Extract the (X, Y) coordinate from the center of the cell holding the provided text.  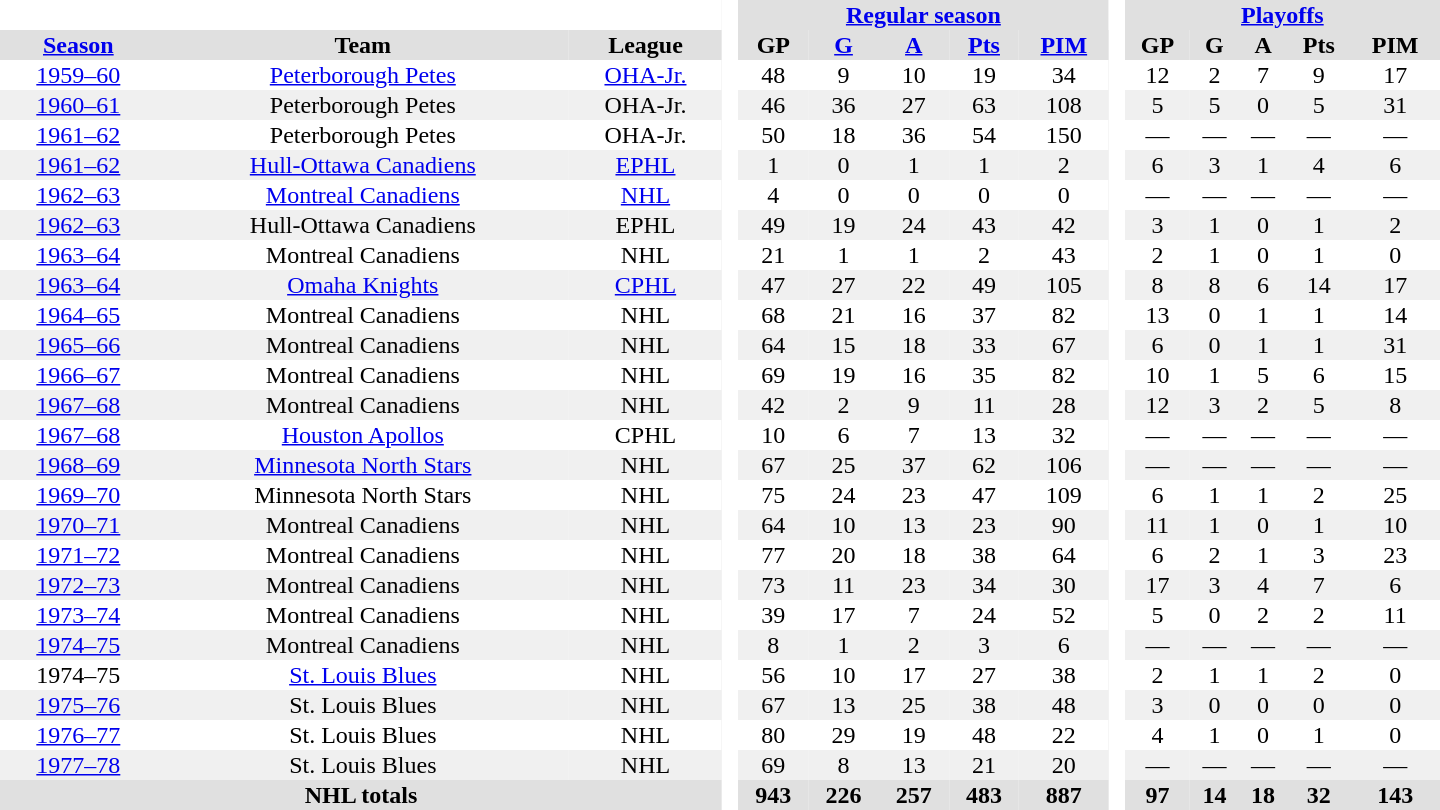
1976–77 (78, 735)
54 (984, 135)
1975–76 (78, 705)
887 (1064, 795)
52 (1064, 615)
1966–67 (78, 375)
1964–65 (78, 315)
106 (1064, 465)
Playoffs (1282, 15)
75 (773, 495)
143 (1395, 795)
90 (1064, 525)
1969–70 (78, 495)
League (646, 45)
Omaha Knights (363, 285)
105 (1064, 285)
Season (78, 45)
28 (1064, 405)
1970–71 (78, 525)
Houston Apollos (363, 435)
1965–66 (78, 345)
108 (1064, 105)
NHL totals (361, 795)
1977–78 (78, 765)
226 (843, 795)
46 (773, 105)
62 (984, 465)
Team (363, 45)
29 (843, 735)
77 (773, 555)
68 (773, 315)
1973–74 (78, 615)
483 (984, 795)
30 (1064, 585)
73 (773, 585)
1972–73 (78, 585)
63 (984, 105)
Regular season (923, 15)
50 (773, 135)
150 (1064, 135)
1968–69 (78, 465)
80 (773, 735)
33 (984, 345)
39 (773, 615)
56 (773, 675)
35 (984, 375)
97 (1158, 795)
1971–72 (78, 555)
1960–61 (78, 105)
257 (914, 795)
109 (1064, 495)
1959–60 (78, 75)
943 (773, 795)
